Scan for the cell matching the given text and deliver its [X, Y] coordinate at center. 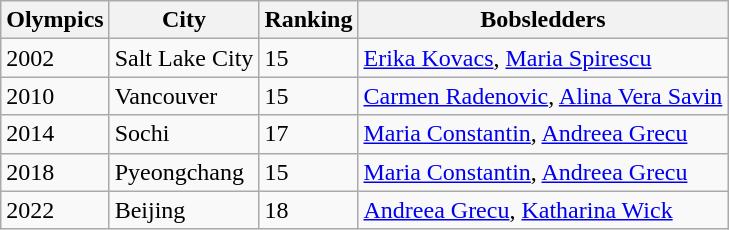
Ranking [308, 20]
18 [308, 210]
Andreea Grecu, Katharina Wick [543, 210]
2014 [55, 134]
Beijing [184, 210]
Salt Lake City [184, 58]
Vancouver [184, 96]
Bobsledders [543, 20]
2022 [55, 210]
2002 [55, 58]
2010 [55, 96]
Erika Kovacs, Maria Spirescu [543, 58]
Carmen Radenovic, Alina Vera Savin [543, 96]
17 [308, 134]
2018 [55, 172]
Pyeongchang [184, 172]
Olympics [55, 20]
Sochi [184, 134]
City [184, 20]
